Capture the cell that displays the provided text and extract its [x, y] central coordinate. 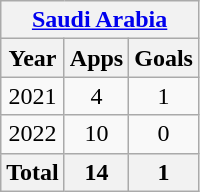
Apps [96, 58]
Total [33, 172]
0 [164, 134]
2022 [33, 134]
Saudi Arabia [100, 20]
2021 [33, 96]
10 [96, 134]
Year [33, 58]
Goals [164, 58]
4 [96, 96]
14 [96, 172]
